Search for the cell housing the specified text and yield its (x, y) center coordinate. 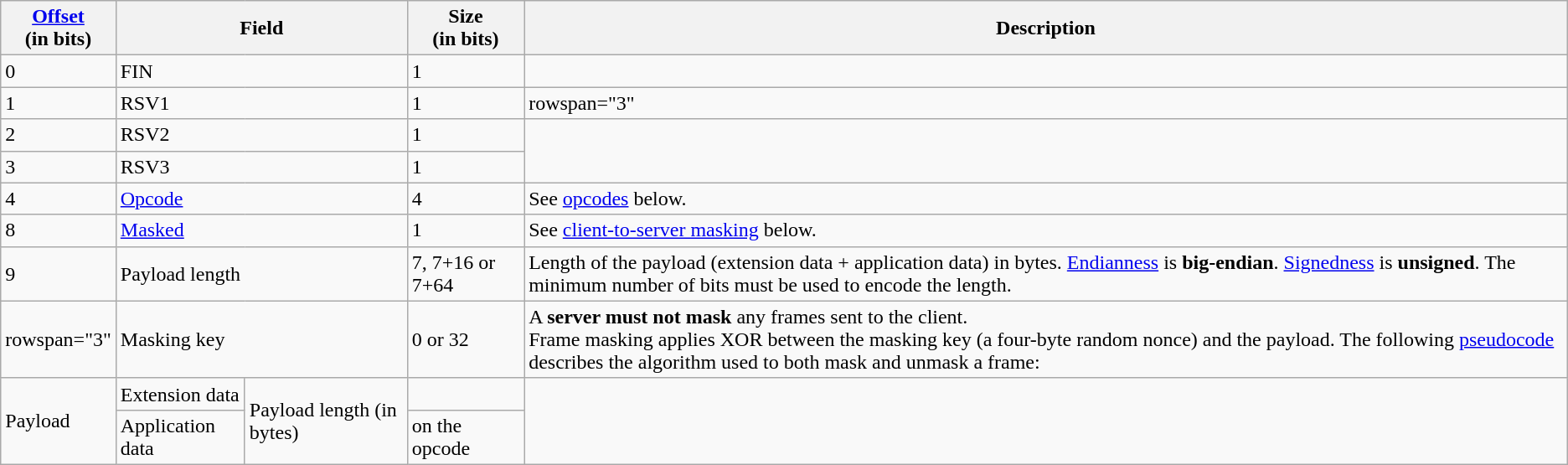
Application data (180, 437)
See opcodes below. (1046, 199)
9 (59, 273)
Offset(in bits) (59, 28)
Opcode (261, 199)
RSV1 (261, 103)
Size(in bits) (466, 28)
RSV2 (261, 135)
Masking key (261, 339)
Field (261, 28)
Description (1046, 28)
0 (59, 71)
7, 7+16 or 7+64 (466, 273)
8 (59, 230)
3 (59, 167)
Payload length (in bytes) (326, 421)
Payload length (261, 273)
FIN (261, 71)
See client-to-server masking below. (1046, 230)
0 or 32 (466, 339)
on the opcode (466, 437)
2 (59, 135)
Masked (261, 230)
Extension data (180, 394)
RSV3 (261, 167)
Payload (59, 421)
